Scan for the cell matching the given text and deliver its (x, y) coordinate at center. 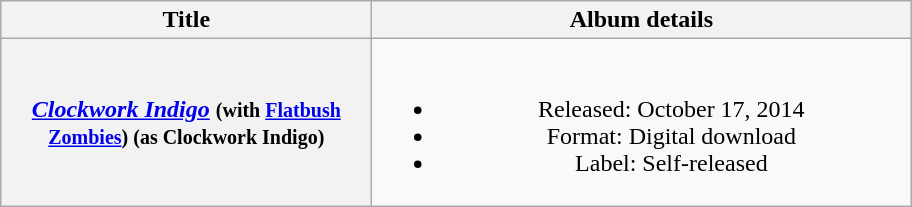
Clockwork Indigo (with Flatbush Zombies) (as Clockwork Indigo) (186, 122)
Album details (642, 20)
Title (186, 20)
Released: October 17, 2014Format: Digital downloadLabel: Self-released (642, 122)
